Detect which cell encompasses the target text, then output its [x, y] center coordinate. 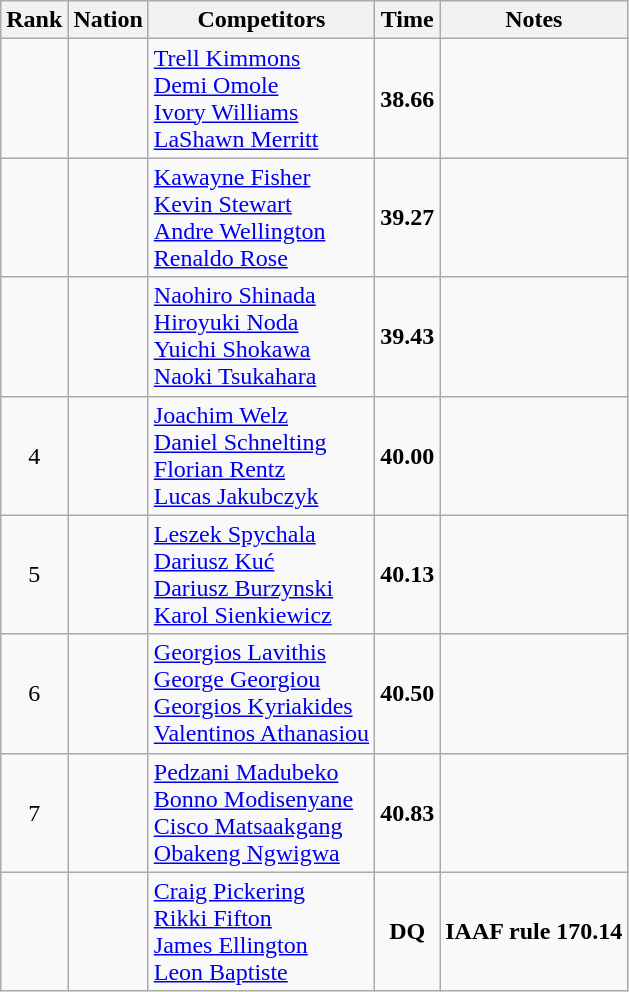
Leszek SpychalaDariusz KućDariusz BurzynskiKarol Sienkiewicz [261, 574]
5 [34, 574]
6 [34, 694]
IAAF rule 170.14 [534, 932]
Trell KimmonsDemi OmoleIvory WilliamsLaShawn Merritt [261, 98]
40.00 [408, 456]
Georgios LavithisGeorge GeorgiouGeorgios KyriakidesValentinos Athanasiou [261, 694]
40.50 [408, 694]
Pedzani MadubekoBonno ModisenyaneCisco MatsaakgangObakeng Ngwigwa [261, 812]
39.27 [408, 218]
40.13 [408, 574]
4 [34, 456]
38.66 [408, 98]
Competitors [261, 20]
7 [34, 812]
Kawayne FisherKevin StewartAndre WellingtonRenaldo Rose [261, 218]
39.43 [408, 336]
Time [408, 20]
Nation [108, 20]
Rank [34, 20]
40.83 [408, 812]
Joachim WelzDaniel SchneltingFlorian RentzLucas Jakubczyk [261, 456]
Notes [534, 20]
DQ [408, 932]
Craig PickeringRikki FiftonJames EllingtonLeon Baptiste [261, 932]
Naohiro ShinadaHiroyuki NodaYuichi ShokawaNaoki Tsukahara [261, 336]
